Scan for the cell matching the given text and deliver its [X, Y] coordinate at center. 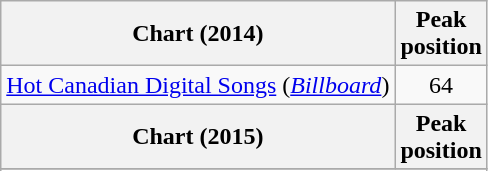
Chart (2015) [198, 136]
Chart (2014) [198, 34]
64 [441, 85]
Hot Canadian Digital Songs (Billboard) [198, 85]
